Return the [x, y] coordinate for the center point of the cell that contains the specified text.  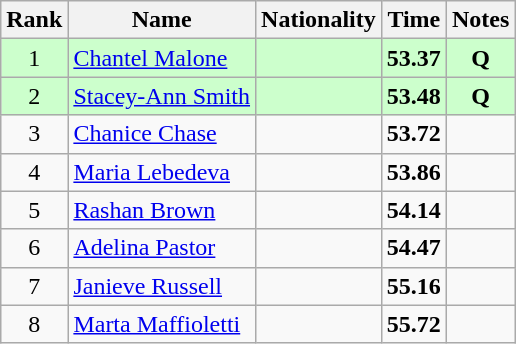
53.86 [414, 172]
Nationality [319, 20]
55.16 [414, 286]
Time [414, 20]
Rank [34, 20]
6 [34, 248]
Janieve Russell [162, 286]
7 [34, 286]
Chanice Chase [162, 134]
Stacey-Ann Smith [162, 96]
53.48 [414, 96]
Marta Maffioletti [162, 324]
53.72 [414, 134]
4 [34, 172]
1 [34, 58]
Adelina Pastor [162, 248]
54.14 [414, 210]
53.37 [414, 58]
Rashan Brown [162, 210]
55.72 [414, 324]
Chantel Malone [162, 58]
2 [34, 96]
5 [34, 210]
Maria Lebedeva [162, 172]
3 [34, 134]
8 [34, 324]
Name [162, 20]
Notes [480, 20]
54.47 [414, 248]
